Capture the cell that displays the provided text and extract its [X, Y] central coordinate. 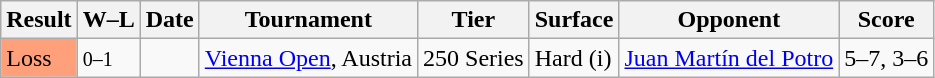
Result [39, 20]
W–L [108, 20]
Tier [474, 20]
Surface [574, 20]
250 Series [474, 58]
Juan Martín del Potro [729, 58]
Score [886, 20]
5–7, 3–6 [886, 58]
Hard (i) [574, 58]
Opponent [729, 20]
Tournament [308, 20]
0–1 [108, 58]
Vienna Open, Austria [308, 58]
Date [170, 20]
Loss [39, 58]
